Scan for the cell matching the given text and deliver its [X, Y] coordinate at center. 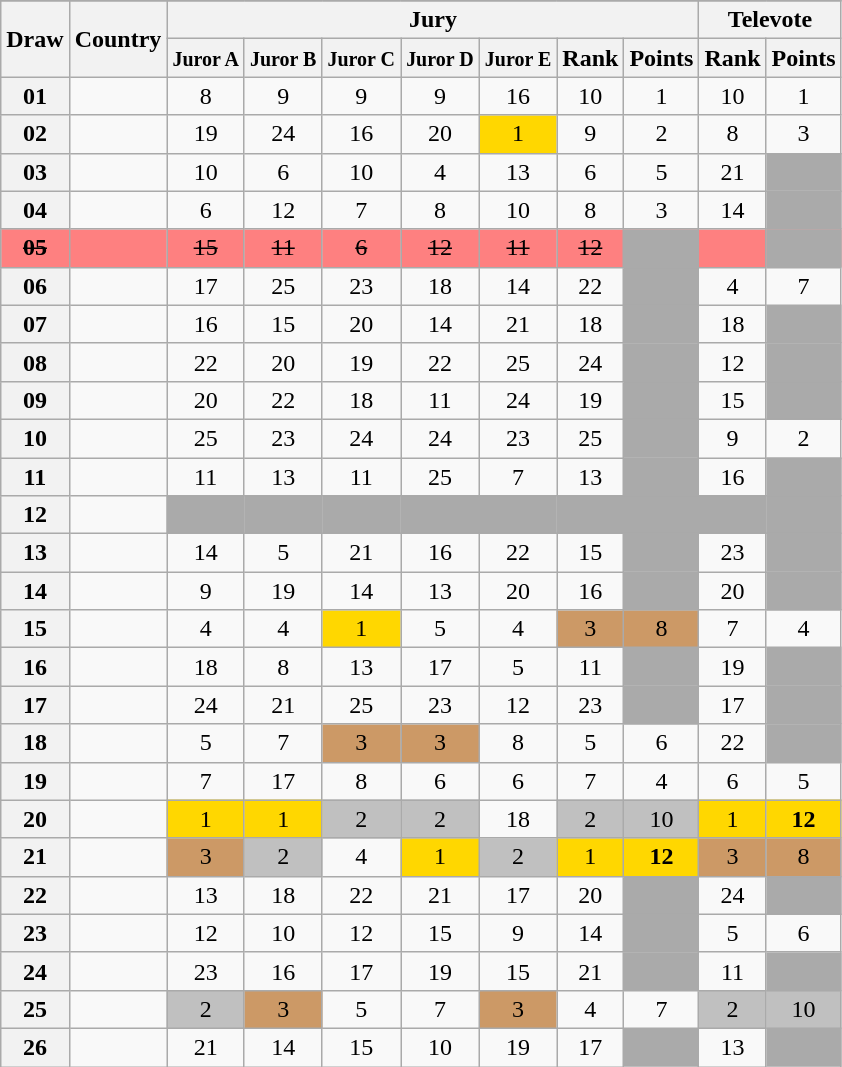
Juror C [362, 58]
04 [35, 210]
Juror D [440, 58]
01 [35, 96]
Jury [433, 20]
Juror E [518, 58]
05 [35, 248]
02 [35, 134]
Draw [35, 39]
Juror B [283, 58]
08 [35, 362]
26 [35, 1047]
Country [118, 39]
06 [35, 286]
09 [35, 400]
Juror A [206, 58]
Televote [770, 20]
03 [35, 172]
07 [35, 324]
